Find where the given text appears and provide that cell's center as (x, y) coordinate. 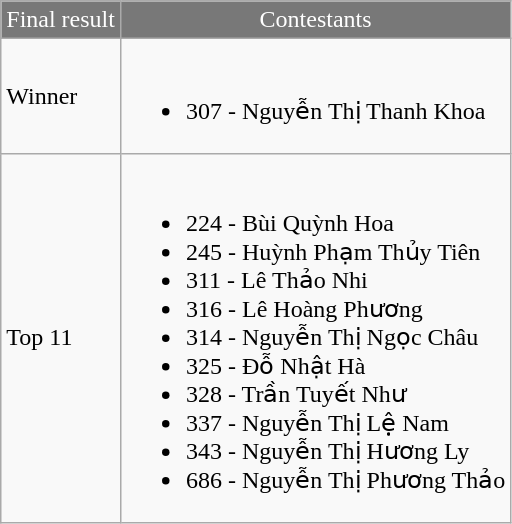
307 - Nguyễn Thị Thanh Khoa (315, 96)
Top 11 (61, 338)
Final result (61, 20)
Winner (61, 96)
Contestants (315, 20)
